Output the [X, Y] coordinate of the center of the cell containing the given text.  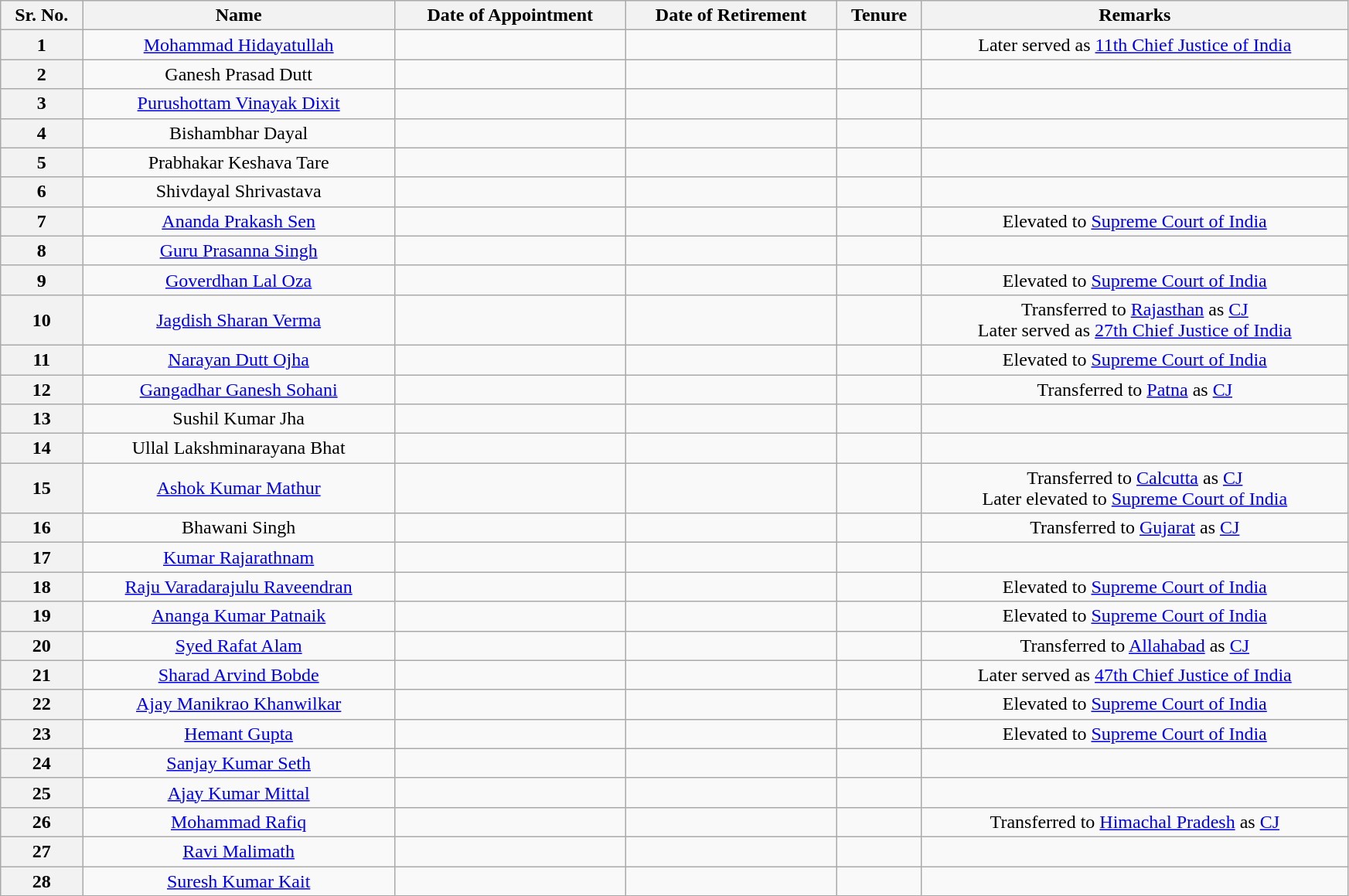
12 [42, 389]
Hemant Gupta [239, 734]
1 [42, 45]
6 [42, 192]
17 [42, 557]
8 [42, 250]
Mohammad Hidayatullah [239, 45]
Transferred to Patna as CJ [1135, 389]
3 [42, 104]
28 [42, 881]
Bishambhar Dayal [239, 133]
2 [42, 74]
Narayan Dutt Ojha [239, 359]
Guru Prasanna Singh [239, 250]
Date of Appointment [510, 15]
Later served as 11th Chief Justice of India [1135, 45]
22 [42, 704]
Suresh Kumar Kait [239, 881]
Kumar Rajarathnam [239, 557]
Prabhakar Keshava Tare [239, 162]
7 [42, 221]
Ganesh Prasad Dutt [239, 74]
26 [42, 822]
18 [42, 587]
Sanjay Kumar Seth [239, 763]
Goverdhan Lal Oza [239, 280]
21 [42, 675]
5 [42, 162]
Ajay Manikrao Khanwilkar [239, 704]
14 [42, 448]
Transferred to Rajasthan as CJ Later served as 27th Chief Justice of India [1135, 320]
11 [42, 359]
Ananda Prakash Sen [239, 221]
Name [239, 15]
4 [42, 133]
27 [42, 851]
Sharad Arvind Bobde [239, 675]
Later served as 47th Chief Justice of India [1135, 675]
16 [42, 528]
Raju Varadarajulu Raveendran [239, 587]
23 [42, 734]
Jagdish Sharan Verma [239, 320]
Purushottam Vinayak Dixit [239, 104]
Shivdayal Shrivastava [239, 192]
Sr. No. [42, 15]
15 [42, 489]
Transferred to Gujarat as CJ [1135, 528]
25 [42, 792]
9 [42, 280]
10 [42, 320]
19 [42, 616]
20 [42, 646]
Ravi Malimath [239, 851]
Transferred to Calcutta as CJ Later elevated to Supreme Court of India [1135, 489]
Syed Rafat Alam [239, 646]
Ajay Kumar Mittal [239, 792]
13 [42, 419]
Transferred to Allahabad as CJ [1135, 646]
24 [42, 763]
Ashok Kumar Mathur [239, 489]
Gangadhar Ganesh Sohani [239, 389]
Date of Retirement [731, 15]
Remarks [1135, 15]
Sushil Kumar Jha [239, 419]
Ananga Kumar Patnaik [239, 616]
Ullal Lakshminarayana Bhat [239, 448]
Mohammad Rafiq [239, 822]
Transferred to Himachal Pradesh as CJ [1135, 822]
Bhawani Singh [239, 528]
Tenure [879, 15]
